Capture the cell that displays the provided text and extract its [X, Y] central coordinate. 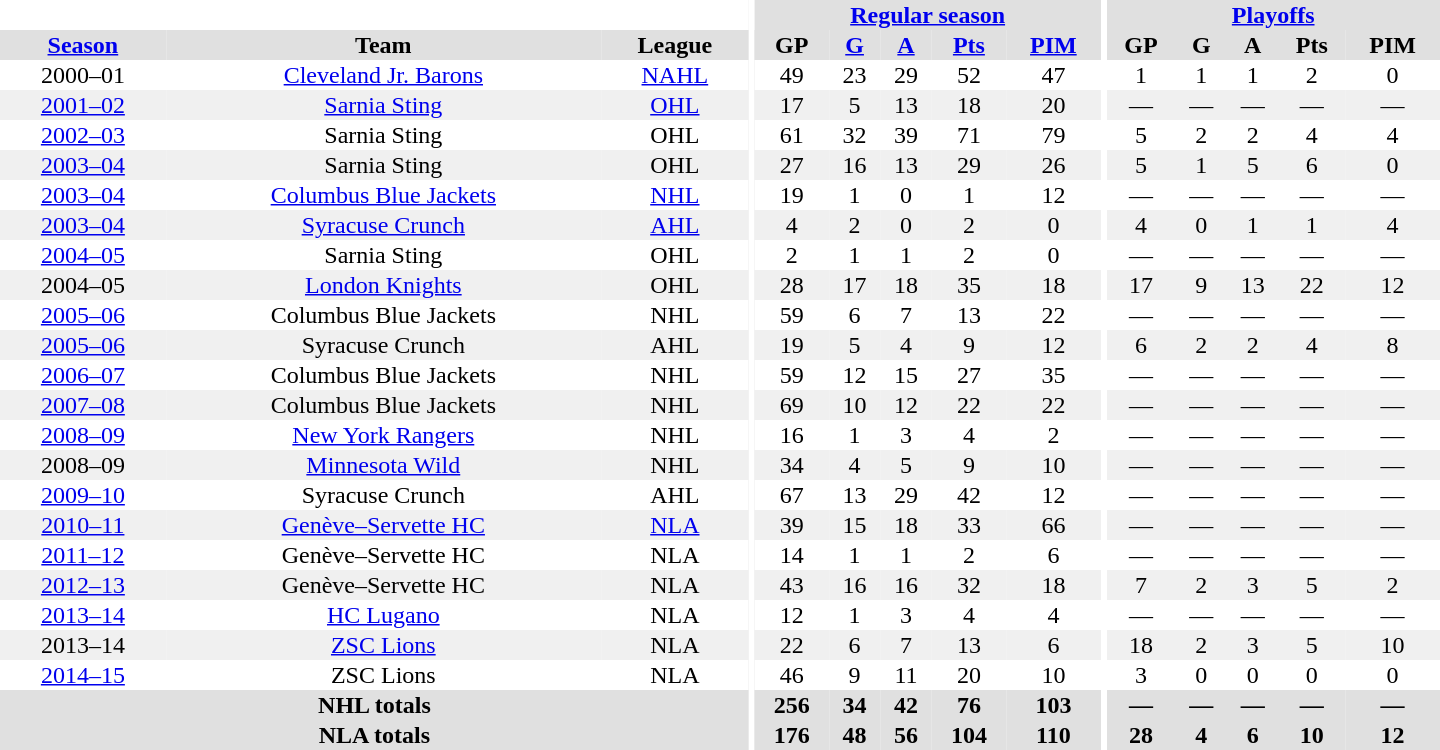
110 [1054, 735]
66 [1054, 525]
2014–15 [83, 675]
49 [792, 75]
2001–02 [83, 105]
Playoffs [1273, 15]
London Knights [384, 285]
69 [792, 405]
2007–08 [83, 405]
8 [1392, 345]
2000–01 [83, 75]
56 [906, 735]
33 [969, 525]
2002–03 [83, 135]
46 [792, 675]
176 [792, 735]
52 [969, 75]
48 [854, 735]
2006–07 [83, 375]
2010–11 [83, 525]
Season [83, 45]
104 [969, 735]
11 [906, 675]
103 [1054, 705]
14 [792, 555]
23 [854, 75]
New York Rangers [384, 435]
2011–12 [83, 555]
Minnesota Wild [384, 465]
HC Lugano [384, 615]
Team [384, 45]
Regular season [928, 15]
47 [1054, 75]
43 [792, 585]
256 [792, 705]
2009–10 [83, 495]
Cleveland Jr. Barons [384, 75]
61 [792, 135]
League [675, 45]
76 [969, 705]
71 [969, 135]
NHL totals [374, 705]
67 [792, 495]
79 [1054, 135]
2012–13 [83, 585]
NAHL [675, 75]
NLA totals [374, 735]
26 [1054, 165]
